Determine the (x, y) coordinate at the center of the cell enclosing the given text.  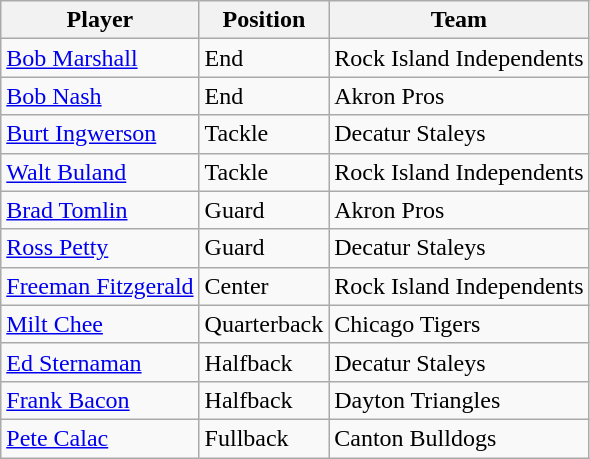
Quarterback (264, 324)
Milt Chee (100, 324)
Bob Marshall (100, 58)
Bob Nash (100, 96)
Walt Buland (100, 172)
Ed Sternaman (100, 362)
Canton Bulldogs (459, 438)
Team (459, 20)
Burt Ingwerson (100, 134)
Brad Tomlin (100, 210)
Chicago Tigers (459, 324)
Pete Calac (100, 438)
Freeman Fitzgerald (100, 286)
Frank Bacon (100, 400)
Player (100, 20)
Ross Petty (100, 248)
Center (264, 286)
Fullback (264, 438)
Dayton Triangles (459, 400)
Position (264, 20)
